Return (x, y) of the center of cell containing provided text 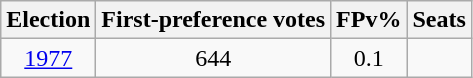
1977 (48, 58)
Election (48, 20)
Seats (439, 20)
First-preference votes (214, 20)
0.1 (369, 58)
FPv% (369, 20)
644 (214, 58)
